Provide the [X, Y] coordinate of the cell's center where the given text is located.  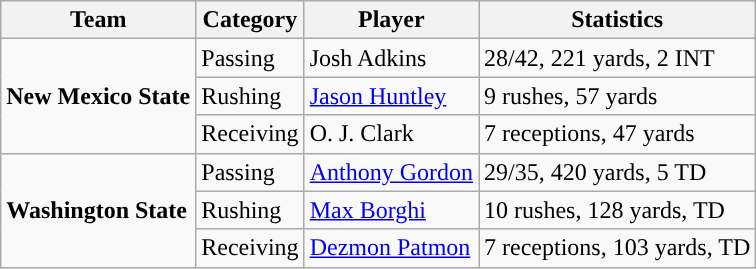
29/35, 420 yards, 5 TD [618, 172]
O. J. Clark [391, 134]
Statistics [618, 20]
Player [391, 20]
Jason Huntley [391, 96]
10 rushes, 128 yards, TD [618, 210]
Category [250, 20]
9 rushes, 57 yards [618, 96]
Max Borghi [391, 210]
Dezmon Patmon [391, 248]
Washington State [98, 210]
7 receptions, 47 yards [618, 134]
7 receptions, 103 yards, TD [618, 248]
Josh Adkins [391, 58]
Anthony Gordon [391, 172]
28/42, 221 yards, 2 INT [618, 58]
New Mexico State [98, 96]
Team [98, 20]
